Detect which cell encompasses the target text, then output its (x, y) center coordinate. 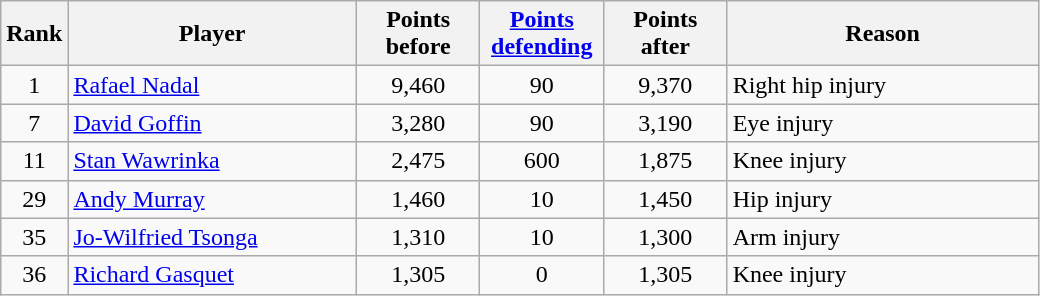
Points after (666, 34)
Rank (34, 34)
3,190 (666, 123)
9,370 (666, 85)
29 (34, 199)
2,475 (418, 161)
Points defending (542, 34)
1 (34, 85)
0 (542, 275)
Jo-Wilfried Tsonga (212, 237)
Player (212, 34)
Arm injury (882, 237)
David Goffin (212, 123)
35 (34, 237)
1,300 (666, 237)
Hip injury (882, 199)
1,875 (666, 161)
3,280 (418, 123)
Richard Gasquet (212, 275)
600 (542, 161)
1,460 (418, 199)
7 (34, 123)
Eye injury (882, 123)
1,450 (666, 199)
Stan Wawrinka (212, 161)
36 (34, 275)
Rafael Nadal (212, 85)
Right hip injury (882, 85)
Points before (418, 34)
9,460 (418, 85)
Andy Murray (212, 199)
Reason (882, 34)
1,310 (418, 237)
11 (34, 161)
